Scan for the cell matching the given text and deliver its [X, Y] coordinate at center. 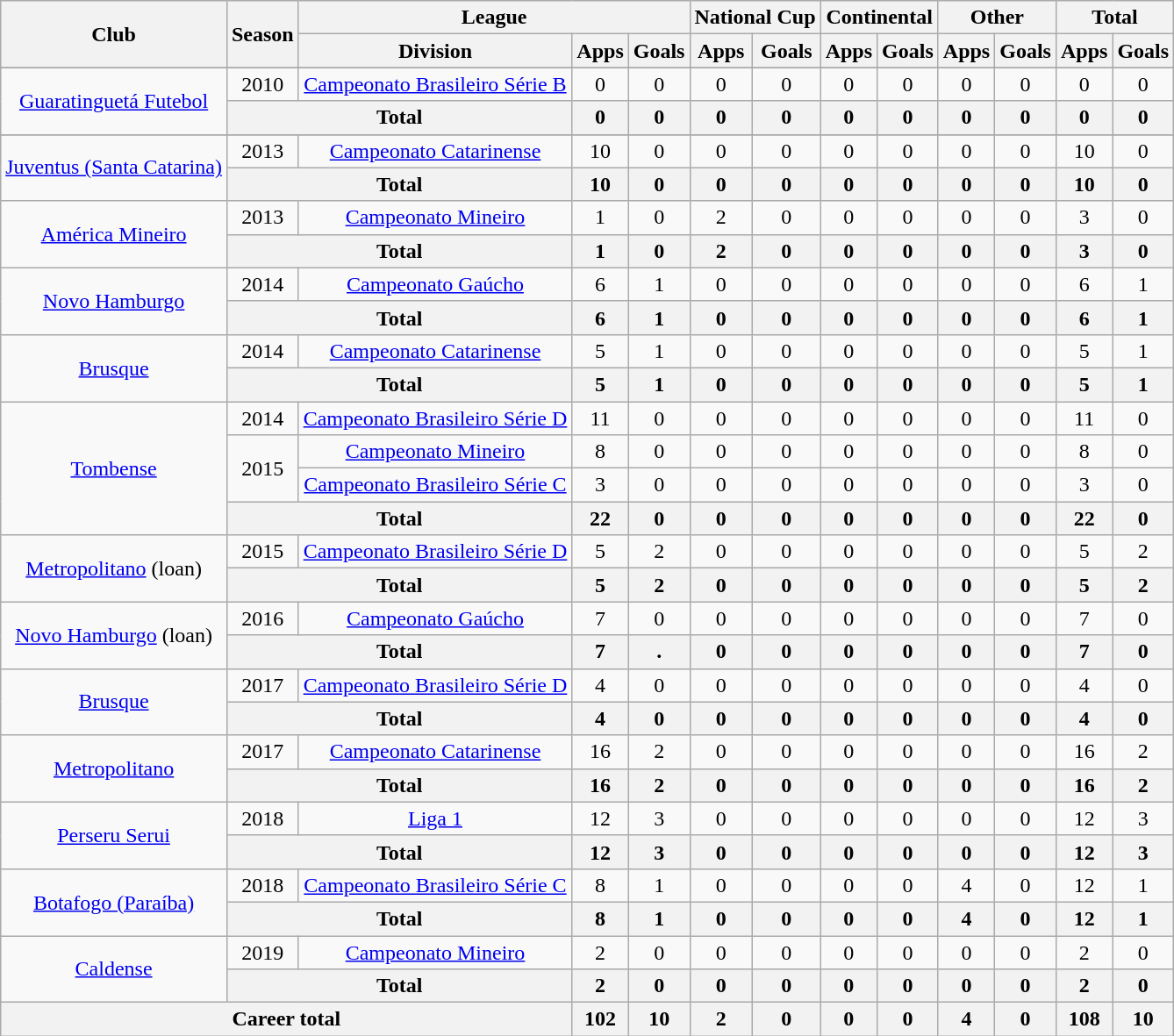
Division [435, 51]
108 [1084, 1019]
. [659, 652]
Guaratinguetá Futebol [114, 101]
2019 [262, 952]
Perseru Serui [114, 835]
League [494, 18]
Caldense [114, 968]
Metropolitano (loan) [114, 568]
2010 [262, 84]
Season [262, 34]
Juventus (Santa Catarina) [114, 168]
Club [114, 34]
Metropolitano [114, 768]
Other [997, 18]
Campeonato Brasileiro Série B [435, 84]
América Mineiro [114, 234]
Novo Hamburgo [114, 301]
Tombense [114, 468]
Novo Hamburgo (loan) [114, 635]
102 [600, 1019]
2016 [262, 618]
Career total [286, 1019]
Botafogo (Paraíba) [114, 902]
National Cup [755, 18]
Continental [879, 18]
Liga 1 [435, 818]
